Search for the cell housing the specified text and yield its (x, y) center coordinate. 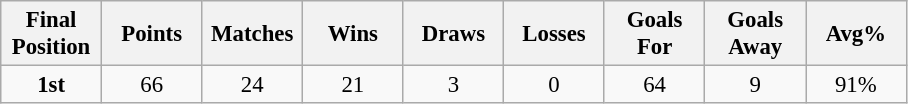
21 (354, 85)
Matches (252, 34)
Avg% (856, 34)
9 (756, 85)
Points (152, 34)
0 (554, 85)
Final Position (52, 34)
Goals Away (756, 34)
91% (856, 85)
3 (454, 85)
Draws (454, 34)
Goals For (654, 34)
66 (152, 85)
24 (252, 85)
1st (52, 85)
Losses (554, 34)
64 (654, 85)
Wins (354, 34)
